For the text-containing cell, return its midpoint in [X, Y] coordinate format. 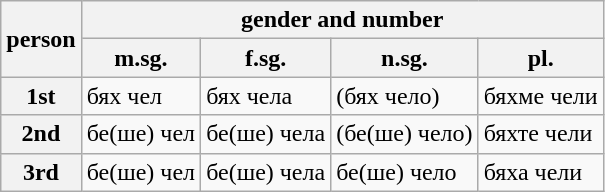
1st [41, 96]
gender and number [342, 20]
бяхме чели [540, 96]
person [41, 39]
f.sg. [266, 58]
бе(ше) чело [404, 172]
m.sg. [140, 58]
(бях чело) [404, 96]
3rd [41, 172]
бяха чели [540, 172]
(бе(ше) чело) [404, 134]
бяхте чели [540, 134]
n.sg. [404, 58]
бях чел [140, 96]
pl. [540, 58]
бях чела [266, 96]
2nd [41, 134]
